Output the [X, Y] coordinate of the center of the cell containing the given text.  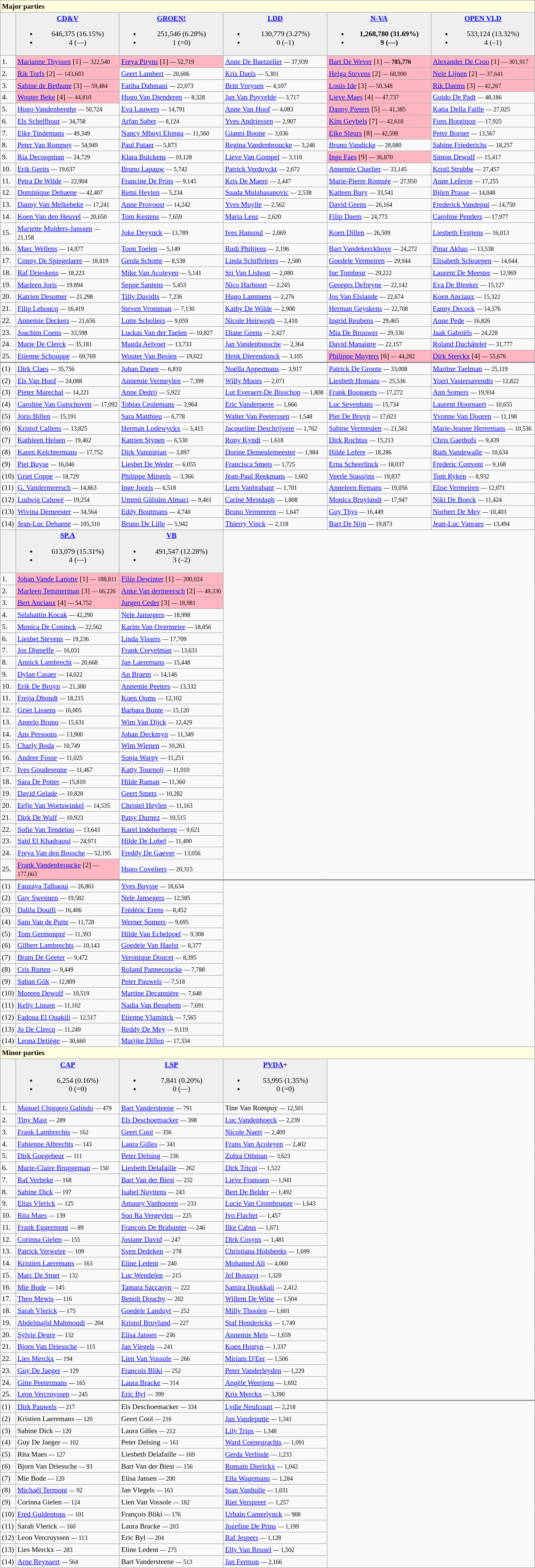
Lien Van Vossole — 182 [171, 1502]
Marie-Pierre Romsée — 27,950 [379, 181]
Erik Gerits — 19,637 [68, 169]
Chris Gaethofs — 9,439 [483, 440]
Herman Geyskens — 22,708 [379, 309]
Jan Vandenbussche — 2,364 [275, 344]
Hilde Lefere — 18,286 [379, 452]
Sofie Van Tendeloo — 13,643 [68, 830]
Yves Buysse — 18,634 [171, 886]
Guy Swennen — 19,582 [68, 898]
Marie-Jeanne Herremans — 10,536 [483, 428]
Patrick De Groote — 33,008 [379, 368]
Joke Devynck — 13,789 [171, 233]
Saïd El Khadraoui — 24,971 [68, 841]
Suada Mulahasanovic — 2,538 [275, 193]
Tobias Ceulemans — 3,964 [171, 405]
Kathleen Helsen — 19,462 [68, 440]
Luc Vandenhoeck — 2,239 [275, 1120]
Els Deschoemacker — 398 [171, 1120]
Katty Tournoij — 11,010 [171, 770]
Bart Vandekerckhove — 24,272 [379, 249]
Bart Van der Biest — 156 [171, 1467]
Geert Cool — 356 [171, 1132]
Tom Germonpré — 11,393 [68, 934]
Annick Lambrecht — 20,668 [68, 663]
Herman Lodewyckx — 3,415 [171, 428]
Bram De Geeter — 9,472 [68, 958]
Joris Billen — 15,191 [68, 417]
Lieve Franssen — 1,941 [275, 1180]
Guy Thys — 16,449 [379, 512]
Elke Tindemans — 49,349 [68, 133]
Moreen Dewolf — 10,519 [68, 993]
Johan Deckmyn — 11,349 [171, 734]
Nele Jansegers — 12,585 [171, 898]
Anne Van Hoof — 4,083 [275, 109]
Caroline Penders — 17,977 [483, 217]
Bart De Wever [1] — 785,776 [379, 62]
Sarah Vlerick — 175 [68, 1311]
David Geens — 26,164 [379, 205]
Yves Andriessen — 2,907 [275, 121]
Frank Vandenbroucke [2] — 177,663 [68, 870]
Toon Toelen — 5,149 [171, 249]
Patrick Verduyckt — 2,672 [275, 169]
Francine De Prins — 9,145 [171, 181]
Willy Moors — 2,071 [275, 381]
Kristof Callens — 13,825 [68, 428]
Jef Bossuyt — 1,320 [275, 1275]
Wivina Demeester — 34,564 [68, 512]
Frederick Vandeput — 14,750 [483, 205]
Liesbeth Delafaille — 169 [171, 1455]
Noëlla Appermans — 3,917 [275, 368]
Gerda Schotte — 8,538 [171, 261]
Katia Della Faille — 27,025 [483, 109]
Fabienne Albrechts — 143 [68, 1144]
Regina Vandenbroucke — 3,246 [275, 145]
Guy De Jaeger — 102 [68, 1443]
Selahattin Kocak — 42,290 [68, 615]
Michaël Termont — 92 [68, 1490]
Koen Dillen — 26,509 [379, 233]
François Bliki — 252 [171, 1371]
Diane Geens — 2,427 [275, 333]
Nancy Mbuyi Elonga — 11,560 [171, 133]
Carine Mestdagh — 1,808 [275, 500]
Hugo Van Dienderen — 8,328 [171, 97]
Bart Vandersteene — 791 [171, 1109]
Mia De Brouwer — 29,336 [379, 333]
Peter Borner — 13,567 [483, 133]
Mie Bode — 120 [68, 1478]
Erik De Bruyn — 21,300 [68, 686]
Annemie Charlier — 33,145 [379, 169]
Liesbeth Delafaille — 262 [171, 1168]
Rita Maes — 127 [68, 1455]
Tom Kestens — 7,659 [171, 217]
Sven Dedeken — 278 [171, 1251]
Fatiha Dahmani — 22,073 [171, 86]
Eline Ledent — 240 [171, 1264]
Walter Van Peeterssen — 1,548 [275, 417]
Kristl Strubbe — 27,457 [483, 169]
Angelo Bruno — 15,631 [68, 722]
Laurent De Meester — 12,969 [483, 273]
Martine Taelman — 25,119 [483, 368]
Caroline Van Gutschoven — 17,092 [68, 405]
Inge Jooris — 6,518 [171, 488]
Piet Buyse — 16,046 [68, 464]
Sara De Potter — 15,810 [68, 782]
Peter Delsing — 236 [171, 1156]
Dorine Demeulemeester — 1,984 [275, 452]
Sabine Vermeulen — 21,561 [379, 428]
Frank Boogaerts — 17,272 [379, 393]
G. Vandermeersch — 14,863 [68, 488]
Hugo Lammens — 2,276 [275, 297]
Jean-Luc Dehaene — 105,310 [68, 524]
Paul Pataer — 5,873 [171, 145]
Lies Merckx — 194 [68, 1359]
Luc Sevenhans — 15,734 [379, 405]
Sylvie Degre — 132 [68, 1335]
Elisa Jansen — 200 [171, 1478]
Jos Van Elslande — 22,674 [379, 297]
Bjorn Van Driessche — 115 [68, 1347]
Nele Lijnen [2] — 37,641 [483, 74]
Helga Stevens [2] — 68,900 [379, 74]
Fanny Decock — 14,576 [483, 309]
Els Van Hoof — 24,088 [68, 381]
Dirk Tricot — 1,522 [275, 1168]
Leen Vanbrabant — 1,701 [275, 488]
Kris Merckx — 3,390 [275, 1395]
Dominique Dehaene — 42,407 [68, 193]
Kim Geybels [7] — 42,618 [379, 121]
Griet Coppe — 18,729 [68, 476]
Koen Ooms — 12,102 [171, 698]
Saban Gök — 12,809 [68, 981]
Rudi Philtjens — 2,196 [275, 249]
Laura Bracke — 314 [171, 1383]
Yoeri Vastersavendts — 12,822 [483, 381]
Griet Lissens — 16,005 [68, 710]
Frank Creyelman — 13,631 [171, 650]
Lily Trips — 1,348 [275, 1431]
Hilde De Lobel — 11,490 [171, 841]
Minor parties [268, 1053]
Yvonne Van Dooren — 11,198 [483, 417]
Laurent Hoornaert — 10,655 [483, 405]
Philippe Mingels — 3,366 [171, 476]
Frank Lambrechts — 162 [68, 1132]
Piet De Bruyn — 17,023 [379, 417]
Soo Ra Vergeylen — 225 [171, 1216]
Thierry Vinck — 2,118 [275, 524]
Frédéric Erens — 8,452 [171, 910]
Urbain Camerlynck — 908 [275, 1514]
Jozefine De Prins — 1,199 [275, 1526]
Sabine Dick — 120 [68, 1431]
Jos Digneffe — 16,031 [68, 650]
Arfan Saber — 8,124 [171, 121]
Elisa Jansen — 236 [171, 1335]
Corinna Gielen — 124 [68, 1502]
Corinna Gielen — 155 [68, 1239]
Klara Bulckens — 10,128 [171, 157]
Jo De Clercq — 11,249 [68, 1029]
Els Schelfhout — 34,758 [68, 121]
Riet Verspreet — 1,257 [275, 1502]
Jacqueline Deschrijvere — 1,762 [275, 428]
Eric Byl — 399 [171, 1395]
Sonja Warpy — 11,251 [171, 758]
Kris De Maere — 2,447 [275, 181]
Kristien Laeremans — 163 [68, 1264]
Miriam D'Eer — 1,506 [275, 1359]
Eline Ledent — 275 [171, 1550]
Filip Daem — 24,773 [379, 217]
Bruno Vandicke — 28,080 [379, 145]
Andree Fosse — 11,025 [68, 758]
Dirk De Wulf — 10,923 [68, 817]
Abdelmajid Mahmoudi — 204 [68, 1323]
Dirk Goegebeur — 111 [68, 1156]
Angèle Weetjens — 1,692 [275, 1383]
Christiana Holsbeeks — 1,699 [275, 1251]
Linda Schiffeleers — 2,580 [275, 261]
Eva De Bleeker — 15,127 [483, 285]
Karim Van Overmeire — 18,856 [171, 627]
Danny Van Melkebeke — 17,241 [68, 205]
Dalila Douifi — 16,406 [68, 910]
Hugo Coveliers — 20,315 [171, 870]
Filip Lehoucq — 16,419 [68, 309]
Louis Ide [3] — 50,348 [379, 86]
Jean-Paul Reekmans — 1,602 [275, 476]
Leona Detiège — 30,660 [68, 1041]
Marijke Dillen — 17,334 [171, 1041]
Ivo Flachet — 1,457 [275, 1216]
Liesbeth Homans — 25,536 [379, 381]
Marianne Thyssen [1] — 322,540 [68, 62]
Veerle Stassijns — 19,837 [379, 476]
CAP6,254 (0.16%)0 (=0) [68, 1081]
Raf Jespers — 1,128 [275, 1538]
Kris Daels — 5,301 [275, 74]
Jan Vlegels — 163 [171, 1490]
Johan Vande Lanotte [1] — 188,811 [68, 579]
Marleen Temmerman [3] — 66,226 [68, 591]
Mike Van Acoleyen — 5,141 [171, 273]
Liesbet Stevens — 19,236 [68, 639]
Mie Bode — 145 [68, 1287]
Björn Prasse — 14,048 [483, 193]
Marie De Clerck — 35,181 [68, 344]
Veronique Doucet — 8,395 [171, 958]
Ann Somers — 19,934 [483, 393]
Sam Van de Putte — 11,728 [68, 922]
François Bliki — 176 [171, 1514]
Peter Van Rompuy — 54,949 [68, 145]
Josiane David — 247 [171, 1239]
Theo Mewis — 116 [68, 1299]
Wim Wienen — 10,261 [171, 746]
Pieter Marechal — 14,221 [68, 393]
Ives Goudeseune — 11,467 [68, 770]
Mariette Mulders-Janssen — 21,158 [68, 233]
Gianni Boone — 3,036 [275, 133]
Linda Vissers — 17,709 [171, 639]
Major parties [268, 6]
Lies Merckx — 283 [68, 1550]
Ingrid Reubens — 29,465 [379, 321]
Milly Thoolen — 1,601 [275, 1311]
Simon Dewulf — 15,417 [483, 157]
Goedele Van Haelst — 8,377 [171, 946]
Dirk Vanstinjan — 3,897 [171, 452]
Nele Jansegers — 18,998 [171, 615]
Anke Van dermeersch [2] — 49,336 [171, 591]
An Braem — 14,146 [171, 675]
Lucie Van Crombrugge — 1,643 [275, 1204]
Barbara Bonte — 15,120 [171, 710]
Fadoua El Ouakili — 12,517 [68, 1017]
Tilly Davidts — 7,236 [171, 297]
Fons Borginon — 17,925 [483, 121]
Romain Dierickx — 1,042 [275, 1467]
Lotte Scholiers — 9,059 [171, 321]
Freya Van den Bossche — 52,195 [68, 853]
Monica De Coninck — 22,562 [68, 627]
Sara Matthieu — 6,778 [171, 417]
Dirk Rochtus — 15,213 [379, 440]
Luckas Van der Taelen — 10,827 [171, 333]
Bart Vandersteene — 513 [171, 1562]
Francisca Smets — 1,725 [275, 464]
Hilde Van Echelpoel — 9,308 [171, 934]
Katleen Bury — 33,541 [379, 193]
Cris Rutten — 9,449 [68, 970]
Elias Vlerick — 125 [68, 1204]
Ilke Cabus — 1,671 [275, 1228]
Wouter Van Besien — 19,022 [171, 356]
Christel Heylen — 11,163 [171, 806]
Zohra Othman — 3,623 [275, 1156]
Karel Indeherberge — 9,621 [171, 830]
Eddy Boutmans — 4,740 [171, 512]
Eva Lauwers — 14,791 [171, 109]
Bert Anciaux [4] — 54,752 [68, 603]
SP.A 613,079 (15.31%)4 (—) [68, 551]
Lut Everaert-De Bisschop — 1,808 [275, 393]
Raf Verbeke — 168 [68, 1180]
Anne Lefevre — 17,255 [483, 181]
Koen Van den Heuvel — 20,650 [68, 217]
Etienne Schouppe — 69,769 [68, 356]
Dirk Claes — 35,756 [68, 368]
Geert Cool — 216 [171, 1419]
Bart De Nijn — 19,873 [379, 524]
Jurgen Ceder [3] — 18,981 [171, 603]
Dylan Casaer — 14,022 [68, 675]
Peter Pauwels — 7,518 [171, 981]
Roland Pannecoucke — 7,788 [171, 970]
Kristof Bruyland — 227 [171, 1323]
Maria Leus — 2,620 [275, 217]
Lieve Van Gompel — 3,110 [275, 157]
Bruno Vermeeren — 1,647 [275, 512]
Tom Ryken — 8,932 [483, 476]
Geert Lambert — 20,606 [171, 74]
Danny Pieters [5] — 41,385 [379, 109]
Jean-Luc Vanraes — 13,494 [483, 524]
Goedele Landuyt — 252 [171, 1311]
Patsy Durnez — 10,515 [171, 817]
Conny De Spiegelaere — 18,819 [68, 261]
Jan Vlegels — 241 [171, 1347]
Isabel Nuyttens — 243 [171, 1192]
Niki De Boeck — 11,424 [483, 500]
Els Deschoemacker — 334 [171, 1407]
Katrien Desomer — 21,298 [68, 297]
Sabine de Bethune [3] — 59,484 [68, 86]
LSP7,841 (0.20%)0 (—) [171, 1081]
Arne Reynaert — 564 [68, 1562]
Marc Wellens — 14,977 [68, 249]
Anne Pede — 16,826 [483, 321]
Alexander De Croo [1] — 301,917 [483, 62]
Sabine Friederichs — 18,257 [483, 145]
Martine Decannière — 7,648 [171, 993]
Ruth Vandewalle — 10,634 [483, 452]
Tine Van Rompuy — 12,501 [275, 1109]
Britt Vreysen — 4,107 [275, 86]
Magda Aelvoet — 13,733 [171, 344]
Joachim Coens — 33,598 [68, 333]
Annemie Deckers — 21,656 [68, 321]
Reddy De Mey — 9,119 [171, 1029]
Bruno Lapauw — 5,742 [171, 169]
Kelly Linsen — 11,102 [68, 1006]
Elisabeth Schraepen — 14,644 [483, 261]
Elke Sleurs [8] — 42,598 [379, 133]
Fauzaya Talhaoui — 26,861 [68, 886]
Liesbet De Weder — 6,055 [171, 464]
Jaak Gabriëls — 24,228 [483, 333]
Wim Van Dijck — 12,429 [171, 722]
Jan Laeremans — 15,448 [171, 663]
Erna Scheerlinck — 18,037 [379, 464]
Rik Torfs [2] — 143,603 [68, 74]
Etienne Vlaminck — 7,565 [171, 1017]
Guy De Jaeger — 129 [68, 1371]
Ine Tombeur — 29,222 [379, 273]
CD&V 646,375 (16.15%)4 (—) [68, 34]
Lieve Maes [4] — 47,737 [379, 97]
Geert Smets — 10,282 [171, 794]
Anne Provoost — 14,242 [171, 205]
Karen Kelchtermans — 17,752 [68, 452]
Elise Vermeiren — 12,071 [483, 488]
Anne De Baetzelier — 37,939 [275, 62]
Jan Van Puyvelde — 3,717 [275, 97]
Amaury Vanhooren — 233 [171, 1204]
Dirk Cosyns — 1,481 [275, 1239]
Lydie Neufcourt — 2,218 [275, 1407]
Rik Daems [3] — 42,267 [483, 86]
Sabine Dick — 197 [68, 1192]
PVDA+53,995 (1.35%)0 (=0) [275, 1081]
Bjorn Van Driessche — 93 [68, 1467]
Elly Van Reusel — 1,502 [275, 1550]
Johan Danen — 6,810 [171, 368]
Goedele Vermeiren — 29,944 [379, 261]
Henk Dierendonck — 3,105 [275, 356]
Fred Guldentops — 101 [68, 1514]
Koen Anciaux — 15,322 [483, 297]
Annemie Peeters — 13,332 [171, 686]
Katrien Stynen — 6,530 [171, 440]
Annemie Vermeylen — 7,399 [171, 381]
Luc Wendelen — 215 [171, 1275]
Marleen Joris — 19.894 [68, 285]
Ummü Gülsüm Almaci — 9,461 [171, 500]
Jan Vandeputte — 1,341 [275, 1419]
Guido De Padt — 48,186 [483, 97]
LDD130,779 (3.27%)0 (–1) [275, 34]
Freddy De Gaever — 13,056 [171, 853]
Manuel Chiguero Galindo — 479 [68, 1109]
Kathy De Wilde — 2,908 [275, 309]
Philippe Muyters [6] — 44,282 [379, 356]
Leon Vercruyssen — 245 [68, 1395]
Samira Doukkali — 2,412 [275, 1287]
Staf Henderickx — 1,749 [275, 1323]
Ives Hansoul — 2,069 [275, 233]
Koen Hostyn — 1,337 [275, 1347]
GROEN!251,546 (6.28%)1 (=0) [171, 34]
Sri Van Lishout — 2,080 [275, 273]
Bruno De Lille — 5,942 [171, 524]
François De Brabanter — 246 [171, 1228]
Mohamed Ali — 4,060 [275, 1264]
Freya Piryns [1] — 52,719 [171, 62]
Ludwig Caluwé — 19,254 [68, 500]
Nico Harboort — 2,245 [275, 285]
Eric Vanderperre — 1,666 [275, 405]
Dirk Pauwels — 217 [68, 1407]
Ria Decoopman — 24,729 [68, 157]
Nicole Naert — 2,409 [275, 1132]
Ella Wagemans — 1,284 [275, 1478]
OPEN VLD533,124 (13.32%)4 (–1) [483, 34]
Frans Van Acoleyen — 2,402 [275, 1144]
Ward Coenegrachts — 1,091 [275, 1443]
Benoît Douchy — 202 [171, 1299]
Liesbeth Festjens — 16,013 [483, 233]
Yves Muylle — 2,562 [275, 205]
Peter Vanderleyden — 1,229 [275, 1371]
Patrick Verweire — 109 [68, 1251]
Remi Heylen — 5,234 [171, 193]
Leon Vercruyssen — 113 [68, 1538]
Gitte Peetermans — 165 [68, 1383]
Stan Vanhulle — 1,031 [275, 1490]
Filip Dewinter [1] — 200,024 [171, 579]
Werner Somers — 9,695 [171, 922]
Dirk Sterckx [4] — 55,676 [483, 356]
Seppe Santens — 5,453 [171, 285]
David Manaigre — 22,157 [379, 344]
Eefje Van Wortswinkel — 14,535 [68, 806]
Laura Gilles — 341 [171, 1144]
Ans Persoons — 13,900 [68, 734]
David Gelade — 10,828 [68, 794]
Anne Dedrij — 5,922 [171, 393]
Kristien Laeremans — 120 [68, 1419]
Steven Vromman — 7,130 [171, 309]
Hugo Vandenberghe — 50,724 [68, 109]
Nicole Heirwegh — 2,410 [275, 321]
Frank Eggermont — 89 [68, 1228]
Anneleen Remans — 19,056 [379, 488]
Nadia Van Beughem — 7,691 [171, 1006]
Rita Maes — 139 [68, 1216]
Hilde Raman — 11,360 [171, 782]
N-VA1,268,780 (31.69%)9 (—) [379, 34]
Charly Boda — 10,749 [68, 746]
Frederic Convent — 9,168 [483, 464]
Lien Van Vossole — 266 [171, 1359]
Roland Duchâtelet — 31,777 [483, 344]
Inge Faes [9] — 36,870 [379, 157]
Pinar Akbas — 13,538 [483, 249]
Marie-Claire Bruggeman — 150 [68, 1168]
Bert De Belder — 1,492 [275, 1192]
Laura Bracke — 203 [171, 1526]
Gerda Verlinde — 1,233 [275, 1455]
Annemie Mels — 1,659 [275, 1335]
Bart Van der Biest — 232 [171, 1180]
Norbert De Mey — 10,403 [483, 512]
Monica Bruylandt — 17,947 [379, 500]
Wouter Beke [4] — 44,810 [68, 97]
Jan Fermon — 2,166 [275, 1562]
Laura Gilles — 212 [171, 1431]
Freija Dhondt — 18,215 [68, 698]
Tiny Mast — 289 [68, 1120]
Willem De Witte — 1,504 [275, 1299]
VB491,547 (12.28%)3 (–2) [171, 551]
Peter Delsing — 161 [171, 1443]
Marc De Smet — 132 [68, 1275]
Petra De Wilde — 22,904 [68, 181]
Raf Drieskens — 18,223 [68, 273]
Sarah Vlerick — 160 [68, 1526]
Rony Kyndt — 1,618 [275, 440]
Georges Defreyne — 22,142 [379, 285]
Tamara Saccasyn — 222 [171, 1287]
Eric Byl — 204 [171, 1538]
Gilbert Lambrechts — 10,143 [68, 946]
